Locate the cell with the specified text and output its (X, Y) center coordinate. 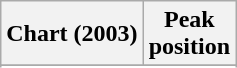
Peak position (189, 34)
Chart (2003) (72, 34)
